Pinpoint the cell where the given text exists, returning its (x, y) midpoint coordinate. 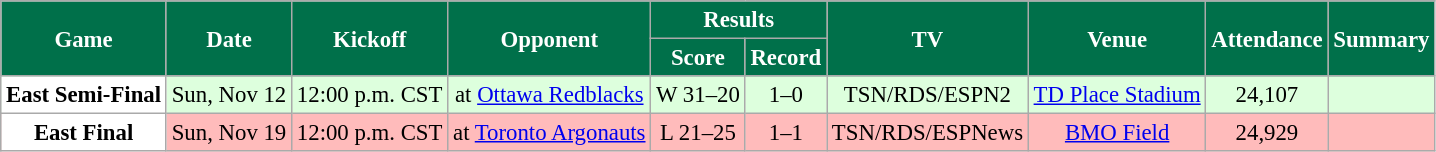
Sun, Nov 12 (228, 95)
Game (84, 38)
W 31–20 (698, 95)
Kickoff (370, 38)
TV (928, 38)
24,107 (1267, 95)
Summary (1382, 38)
at Ottawa Redblacks (550, 95)
Date (228, 38)
East Final (84, 133)
Venue (1117, 38)
BMO Field (1117, 133)
TSN/RDS/ESPNews (928, 133)
Results (739, 20)
Score (698, 58)
L 21–25 (698, 133)
TD Place Stadium (1117, 95)
24,929 (1267, 133)
Sun, Nov 19 (228, 133)
1–0 (786, 95)
East Semi-Final (84, 95)
TSN/RDS/ESPN2 (928, 95)
at Toronto Argonauts (550, 133)
Opponent (550, 38)
Attendance (1267, 38)
Record (786, 58)
1–1 (786, 133)
